Detect which cell encompasses the target text, then output its (x, y) center coordinate. 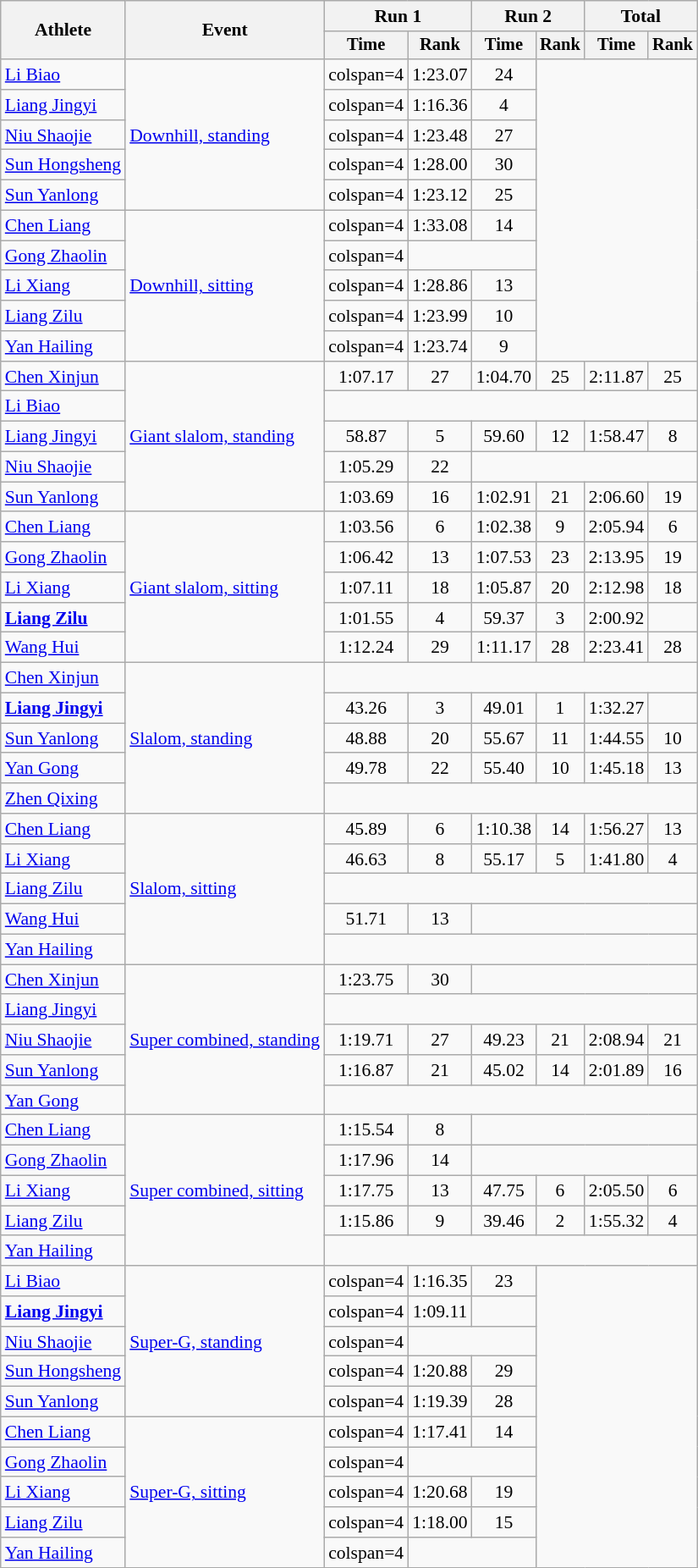
59.37 (504, 618)
1:05.29 (365, 467)
Slalom, sitting (225, 889)
1:12.24 (365, 648)
1:02.38 (504, 527)
1:58.47 (616, 437)
1 (560, 709)
Athlete (63, 30)
49.23 (504, 1040)
1:18.00 (440, 1522)
2 (560, 1221)
1:19.39 (440, 1402)
43.26 (365, 709)
1:23.48 (440, 135)
1:23.99 (440, 316)
47.75 (504, 1191)
24 (504, 75)
1:07.17 (365, 377)
1:11.17 (504, 648)
15 (504, 1522)
1:17.75 (365, 1191)
58.87 (365, 437)
1:20.88 (440, 1372)
Run 2 (528, 16)
45.02 (504, 1070)
1:02.91 (504, 497)
1:10.38 (504, 829)
1:44.55 (616, 738)
55.17 (504, 859)
55.40 (504, 769)
Giant slalom, sitting (225, 588)
1:19.71 (365, 1040)
Super-G, sitting (225, 1493)
49.78 (365, 769)
51.71 (365, 919)
2:23.41 (616, 648)
2:13.95 (616, 557)
1:17.96 (365, 1161)
1:01.55 (365, 618)
39.46 (504, 1221)
1:03.69 (365, 497)
1:16.87 (365, 1070)
Run 1 (398, 16)
1:15.54 (365, 1130)
Downhill, sitting (225, 286)
1:15.86 (365, 1221)
2:01.89 (616, 1070)
1:05.87 (504, 588)
1:06.42 (365, 557)
1:04.70 (504, 377)
1:03.56 (365, 527)
1:32.27 (616, 709)
2:05.94 (616, 527)
1:41.80 (616, 859)
1:55.32 (616, 1221)
Downhill, standing (225, 135)
2:08.94 (616, 1040)
1:16.35 (440, 1281)
Event (225, 30)
59.60 (504, 437)
1:56.27 (616, 829)
2:12.98 (616, 588)
48.88 (365, 738)
1:28.86 (440, 286)
1:09.11 (440, 1311)
Super combined, standing (225, 1040)
1:07.53 (504, 557)
Super combined, sitting (225, 1190)
1:33.08 (440, 226)
Giant slalom, standing (225, 437)
12 (560, 437)
1:23.12 (440, 196)
Total (641, 16)
45.89 (365, 829)
1:23.75 (365, 980)
1:16.36 (440, 105)
11 (560, 738)
Slalom, standing (225, 738)
1:17.41 (440, 1433)
1:07.11 (365, 588)
1:28.00 (440, 165)
55.67 (504, 738)
1:45.18 (616, 769)
1:23.07 (440, 75)
Super-G, standing (225, 1341)
1:20.68 (440, 1493)
2:05.50 (616, 1191)
2:11.87 (616, 377)
Zhen Qixing (63, 798)
46.63 (365, 859)
2:00.92 (616, 618)
49.01 (504, 709)
1:23.74 (440, 346)
2:06.60 (616, 497)
